Identify which cell holds the provided text, then report its [X, Y] central coordinate. 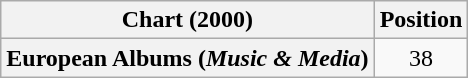
38 [421, 58]
Position [421, 20]
European Albums (Music & Media) [188, 58]
Chart (2000) [188, 20]
